Capture the cell that displays the provided text and extract its (x, y) central coordinate. 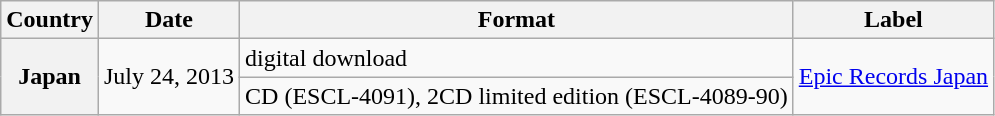
Epic Records Japan (893, 77)
Format (517, 20)
Country (50, 20)
CD (ESCL-4091), 2CD limited edition (ESCL-4089-90) (517, 96)
digital download (517, 58)
Label (893, 20)
Date (168, 20)
July 24, 2013 (168, 77)
Japan (50, 77)
